Output the (x, y) coordinate of the center of the cell containing the given text.  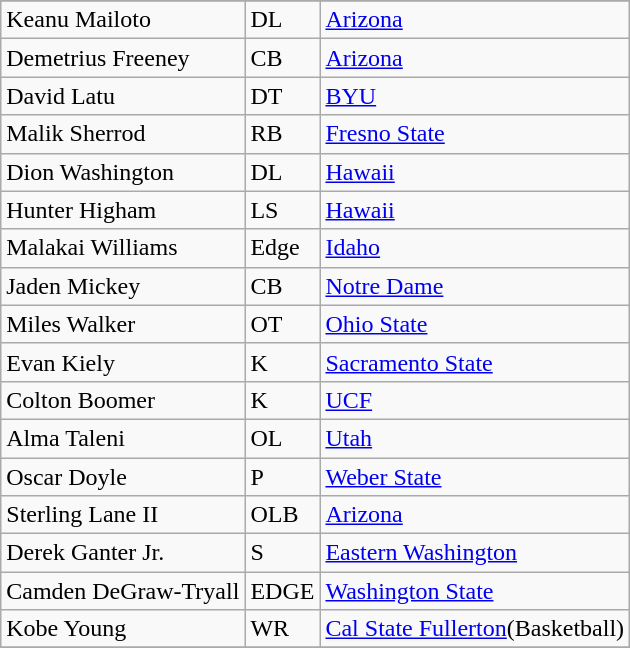
Idaho (475, 248)
Oscar Doyle (123, 477)
Ohio State (475, 324)
WR (282, 629)
Weber State (475, 477)
RB (282, 134)
Keanu Mailoto (123, 20)
Alma Taleni (123, 438)
Demetrius Freeney (123, 58)
P (282, 477)
Evan Kiely (123, 362)
Eastern Washington (475, 553)
EDGE (282, 591)
Kobe Young (123, 629)
LS (282, 210)
OT (282, 324)
Colton Boomer (123, 400)
Sacramento State (475, 362)
Washington State (475, 591)
OLB (282, 515)
DT (282, 96)
Malakai Williams (123, 248)
David Latu (123, 96)
S (282, 553)
Cal State Fullerton(Basketball) (475, 629)
Malik Sherrod (123, 134)
Dion Washington (123, 172)
Sterling Lane II (123, 515)
Jaden Mickey (123, 286)
Fresno State (475, 134)
Miles Walker (123, 324)
Utah (475, 438)
Notre Dame (475, 286)
Hunter Higham (123, 210)
Edge (282, 248)
Camden DeGraw-Tryall (123, 591)
OL (282, 438)
Derek Ganter Jr. (123, 553)
UCF (475, 400)
BYU (475, 96)
